Return [X, Y] of the center of cell containing provided text 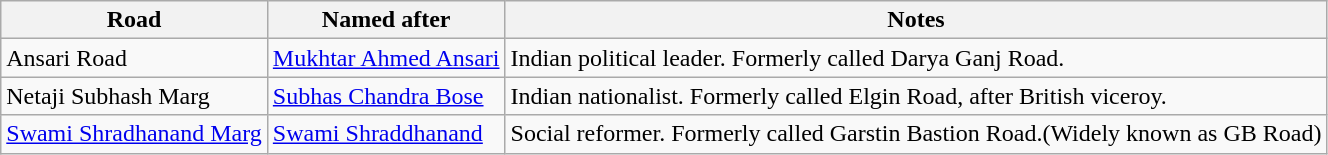
Subhas Chandra Bose [386, 96]
Indian political leader. Formerly called Darya Ganj Road. [916, 58]
Mukhtar Ahmed Ansari [386, 58]
Social reformer. Formerly called Garstin Bastion Road.(Widely known as GB Road) [916, 134]
Road [134, 20]
Swami Shradhanand Marg [134, 134]
Notes [916, 20]
Indian nationalist. Formerly called Elgin Road, after British viceroy. [916, 96]
Ansari Road [134, 58]
Netaji Subhash Marg [134, 96]
Swami Shraddhanand [386, 134]
Named after [386, 20]
